Scan for the cell matching the given text and deliver its [x, y] coordinate at center. 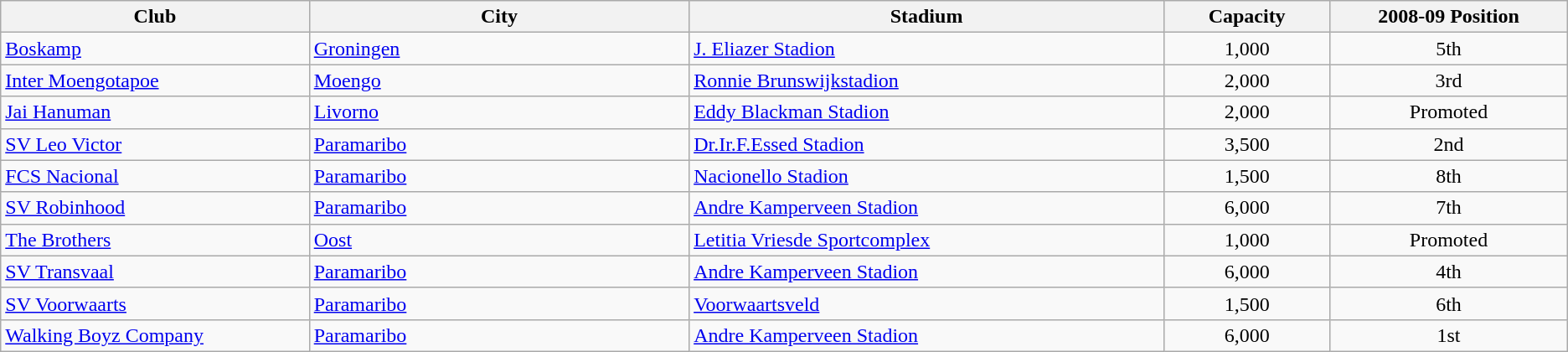
Walking Boyz Company [155, 335]
3rd [1449, 80]
Inter Moengotapoe [155, 80]
SV Leo Victor [155, 144]
4th [1449, 272]
SV Voorwaarts [155, 303]
City [499, 17]
Oost [499, 240]
Jai Hanuman [155, 112]
Groningen [499, 49]
Capacity [1246, 17]
7th [1449, 208]
Voorwaartsveld [926, 303]
Eddy Blackman Stadion [926, 112]
FCS Nacional [155, 176]
Letitia Vriesde Sportcomplex [926, 240]
3,500 [1246, 144]
1st [1449, 335]
Moengo [499, 80]
Boskamp [155, 49]
6th [1449, 303]
Ronnie Brunswijkstadion [926, 80]
SV Robinhood [155, 208]
The Brothers [155, 240]
J. Eliazer Stadion [926, 49]
8th [1449, 176]
Nacionello Stadion [926, 176]
SV Transvaal [155, 272]
Club [155, 17]
2nd [1449, 144]
Stadium [926, 17]
Livorno [499, 112]
Dr.Ir.F.Essed Stadion [926, 144]
2008-09 Position [1449, 17]
5th [1449, 49]
